Scan for the cell matching the given text and deliver its [X, Y] coordinate at center. 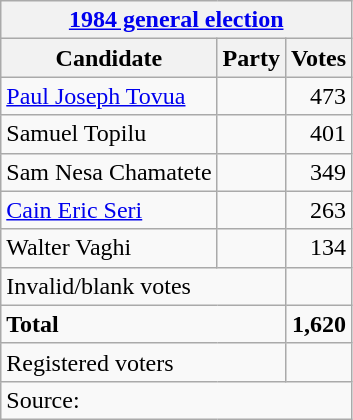
349 [318, 172]
Registered voters [144, 362]
Paul Joseph Tovua [109, 96]
Samuel Topilu [109, 134]
Source: [176, 400]
401 [318, 134]
1,620 [318, 324]
Party [251, 58]
Cain Eric Seri [109, 210]
Votes [318, 58]
473 [318, 96]
1984 general election [176, 20]
Total [144, 324]
Sam Nesa Chamatete [109, 172]
Candidate [109, 58]
Walter Vaghi [109, 248]
134 [318, 248]
263 [318, 210]
Invalid/blank votes [144, 286]
